Determine the (x, y) coordinate at the center of the cell enclosing the given text.  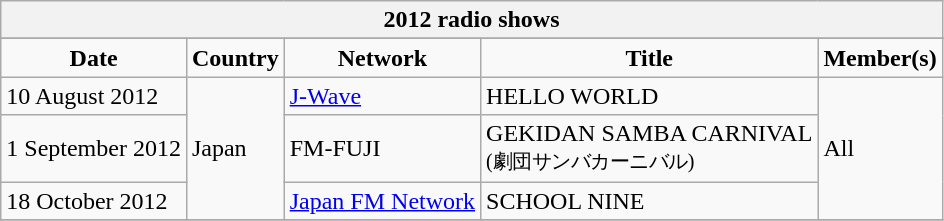
HELLO WORLD (650, 96)
Member(s) (880, 58)
SCHOOL NINE (650, 201)
18 October 2012 (94, 201)
Title (650, 58)
Date (94, 58)
10 August 2012 (94, 96)
Japan (235, 148)
GEKIDAN SAMBA CARNIVAL(劇団サンバカーニバル) (650, 148)
1 September 2012 (94, 148)
Network (382, 58)
Country (235, 58)
All (880, 148)
2012 radio shows (472, 20)
Japan FM Network (382, 201)
FM-FUJI (382, 148)
J-Wave (382, 96)
